Extract the [x, y] coordinate from the center of the cell holding the provided text.  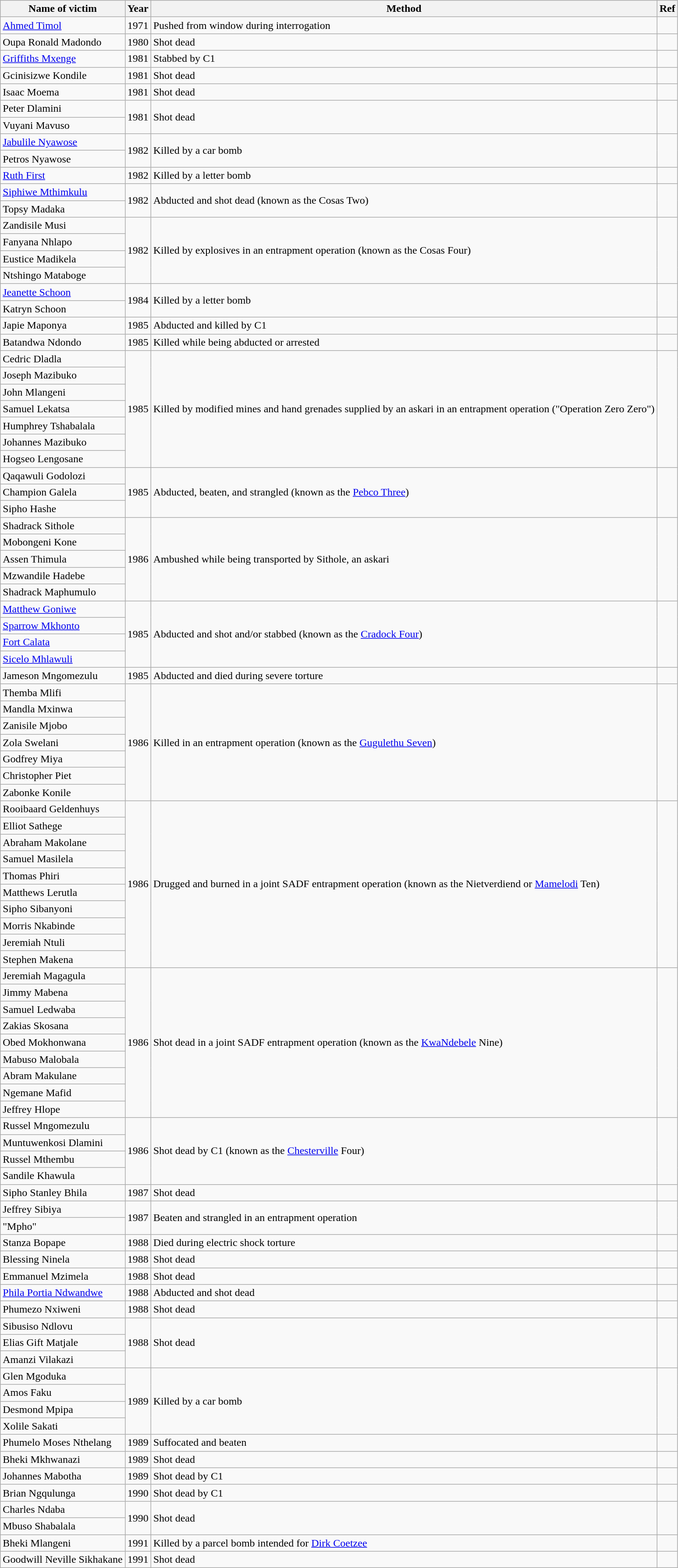
Qaqawuli Godolozi [63, 475]
Abram Makulane [63, 1076]
Ahmed Timol [63, 25]
Joseph Mazibuko [63, 375]
Morris Nkabinde [63, 926]
Themba Mlifi [63, 692]
Sipho Sibanyoni [63, 909]
Phumelo Moses Nthelang [63, 1443]
Desmond Mpipa [63, 1409]
"Mpho" [63, 1226]
1971 [138, 25]
Sandile Khawula [63, 1176]
Bheki Mkhwanazi [63, 1459]
Shot dead by C1 (known as the Chesterville Four) [404, 1151]
Killed while being abducted or arrested [404, 342]
Hogseo Lengosane [63, 459]
Jeanette Schoon [63, 292]
Killed by explosives in an entrapment operation (known as the Cosas Four) [404, 251]
Elias Gift Matjale [63, 1343]
Matthews Lerutla [63, 892]
Batandwa Ndondo [63, 342]
Vuyani Mavuso [63, 125]
Obed Mokhonwana [63, 1043]
Emmanuel Mzimela [63, 1276]
Zakias Skosana [63, 1026]
Stanza Bopape [63, 1242]
Phumezo Nxiweni [63, 1310]
Russel Mthembu [63, 1159]
Mandla Mxinwa [63, 709]
Beaten and strangled in an entrapment operation [404, 1218]
Shadrack Maphumulo [63, 592]
Jeremiah Ntuli [63, 942]
Ntshingo Mataboge [63, 276]
Christopher Piet [63, 776]
Jabulile Nyawose [63, 142]
Killed by a parcel bomb intended for Dirk Coetzee [404, 1543]
Samuel Lekatsa [63, 409]
Name of victim [63, 9]
Goodwill Neville Sikhakane [63, 1560]
Godfrey Miya [63, 759]
Zandisile Musi [63, 226]
Abducted and killed by C1 [404, 326]
Mbuso Shabalala [63, 1526]
Japie Maponya [63, 326]
Stabbed by C1 [404, 59]
Suffocated and beaten [404, 1443]
Died during electric shock torture [404, 1242]
John Mlangeni [63, 392]
Ngemane Mafid [63, 1093]
Abducted and shot and/or stabbed (known as the Cradock Four) [404, 634]
Brian Ngqulunga [63, 1493]
Amanzi Vilakazi [63, 1359]
Johannes Mazibuko [63, 442]
Zanisile Mjobo [63, 726]
Jeremiah Magagula [63, 976]
Jimmy Mabena [63, 992]
Charles Ndaba [63, 1509]
Johannes Mabotha [63, 1476]
Fort Calata [63, 642]
Russel Mngomezulu [63, 1126]
Pushed from window during interrogation [404, 25]
Humphrey Tshabalala [63, 425]
Mzwandile Hadebe [63, 576]
Elliot Sathege [63, 826]
Shadrack Sithole [63, 526]
Topsy Madaka [63, 209]
Eustice Madikela [63, 259]
Fanyana Nhlapo [63, 242]
Assen Thimula [63, 559]
Glen Mgoduka [63, 1376]
Xolile Sakati [63, 1426]
Cedric Dladla [63, 359]
Zabonke Konile [63, 793]
Ambushed while being transported by Sithole, an askari [404, 559]
1980 [138, 42]
Jameson Mngomezulu [63, 676]
Stephen Makena [63, 959]
Sipho Stanley Bhila [63, 1193]
Abducted and shot dead [404, 1293]
Champion Galela [63, 492]
Phila Portia Ndwandwe [63, 1293]
Year [138, 9]
Samuel Masilela [63, 859]
Oupa Ronald Madondo [63, 42]
Abducted, beaten, and strangled (known as the Pebco Three) [404, 492]
Gcinisizwe Kondile [63, 75]
Matthew Goniwe [63, 609]
Amos Faku [63, 1393]
Drugged and burned in a joint SADF entrapment operation (known as the Nietverdiend or Mamelodi Ten) [404, 884]
Jeffrey Hlope [63, 1109]
Petros Nyawose [63, 159]
Mobongeni Kone [63, 542]
Killed by modified mines and hand grenades supplied by an askari in an entrapment operation ("Operation Zero Zero") [404, 409]
Griffiths Mxenge [63, 59]
Blessing Ninela [63, 1259]
Zola Swelani [63, 743]
1984 [138, 301]
Thomas Phiri [63, 876]
Mabuso Malobala [63, 1059]
Sipho Hashe [63, 509]
Isaac Moema [63, 92]
Jeffrey Sibiya [63, 1209]
Katryn Schoon [63, 309]
Shot dead in a joint SADF entrapment operation (known as the KwaNdebele Nine) [404, 1043]
Muntuwenkosi Dlamini [63, 1143]
Bheki Mlangeni [63, 1543]
Samuel Ledwaba [63, 1009]
Abraham Makolane [63, 842]
Sibusiso Ndlovu [63, 1326]
Sicelo Mhlawuli [63, 659]
Ref [667, 9]
Abducted and shot dead (known as the Cosas Two) [404, 200]
Siphiwe Mthimkulu [63, 192]
Ruth First [63, 175]
Killed in an entrapment operation (known as the Gugulethu Seven) [404, 742]
Abducted and died during severe torture [404, 676]
Method [404, 9]
Rooibaard Geldenhuys [63, 809]
Sparrow Mkhonto [63, 626]
Peter Dlamini [63, 109]
